Search for the cell housing the specified text and yield its (x, y) center coordinate. 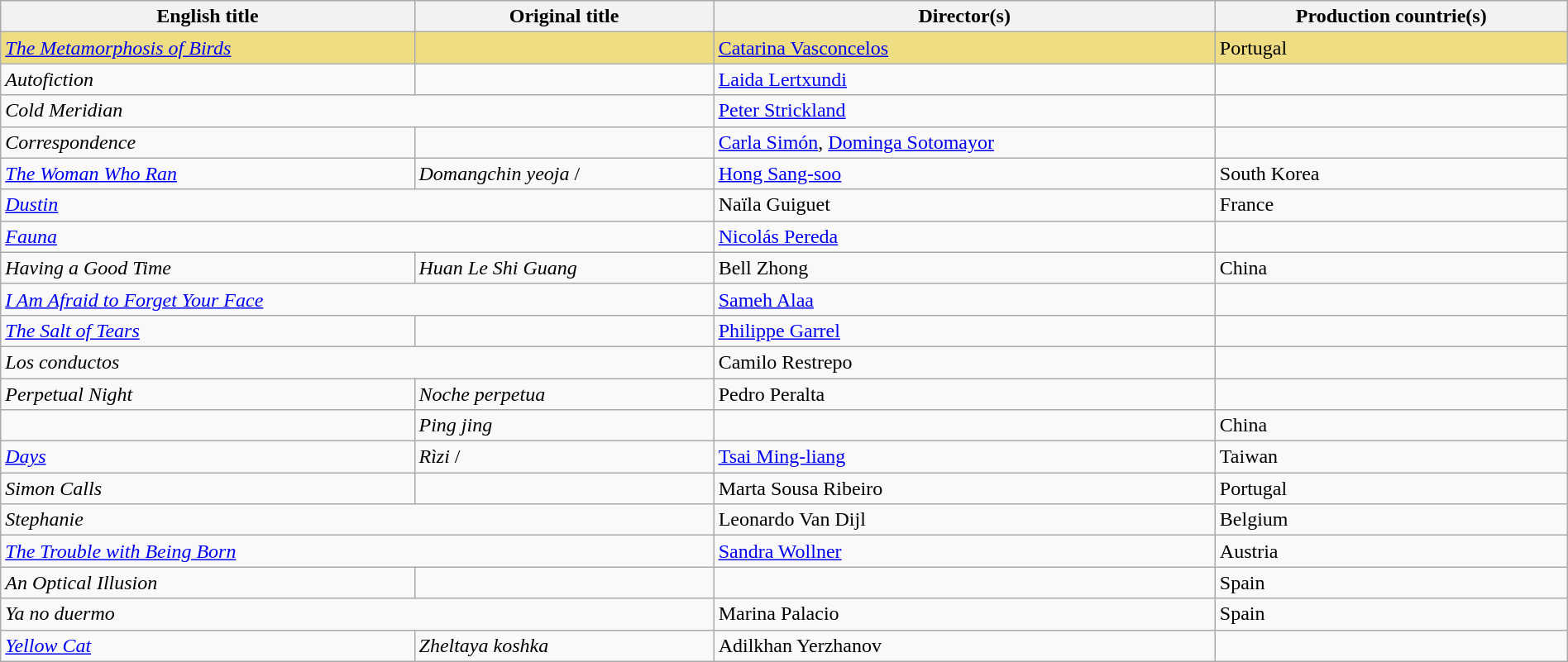
Sandra Wollner (964, 551)
Adilkhan Yerzhanov (964, 645)
Days (208, 457)
Original title (564, 17)
Correspondence (208, 142)
France (1391, 205)
Tsai Ming-liang (964, 457)
The Woman Who Ran (208, 174)
Fauna (357, 236)
Catarina Vasconcelos (964, 48)
Nicolás Pereda (964, 236)
Carla Simón, Dominga Sotomayor (964, 142)
Laida Lertxundi (964, 79)
Peter Strickland (964, 111)
Philippe Garrel (964, 331)
Dustin (357, 205)
The Salt of Tears (208, 331)
Stephanie (357, 520)
Los conductos (357, 362)
Simon Calls (208, 488)
Camilo Restrepo (964, 362)
Leonardo Van Dijl (964, 520)
Perpetual Night (208, 394)
Belgium (1391, 520)
Marina Palacio (964, 614)
Ping jing (564, 426)
I Am Afraid to Forget Your Face (357, 299)
English title (208, 17)
Taiwan (1391, 457)
Zheltaya koshka (564, 645)
Hong Sang-soo (964, 174)
The Trouble with Being Born (357, 551)
Marta Sousa Ribeiro (964, 488)
Noche perpetua (564, 394)
Naïla Guiguet (964, 205)
The Metamorphosis of Birds (208, 48)
Cold Meridian (357, 111)
An Optical Illusion (208, 583)
Autofiction (208, 79)
Bell Zhong (964, 268)
Director(s) (964, 17)
South Korea (1391, 174)
Yellow Cat (208, 645)
Austria (1391, 551)
Ya no duermo (357, 614)
Production countrie(s) (1391, 17)
Having a Good Time (208, 268)
Pedro Peralta (964, 394)
Rìzi / (564, 457)
Huan Le Shi Guang (564, 268)
Domangchin yeoja / (564, 174)
Sameh Alaa (964, 299)
